Search for the cell housing the specified text and yield its [x, y] center coordinate. 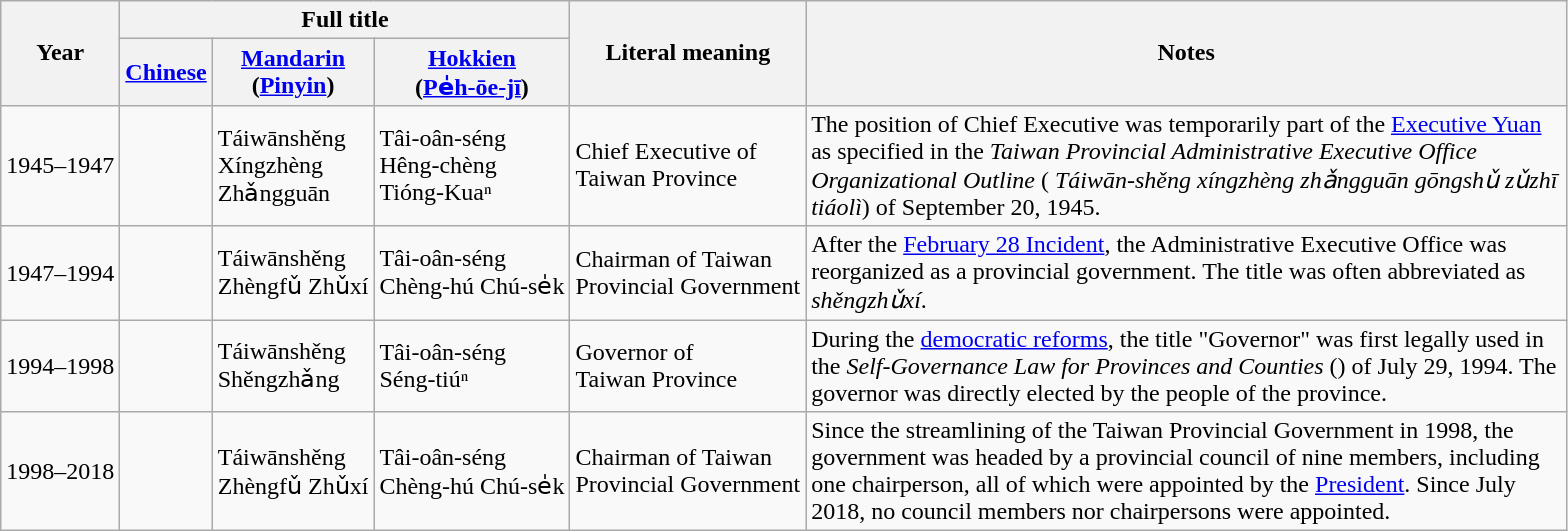
Governor ofTaiwan Province [688, 366]
1947–1994 [60, 273]
Chinese [166, 72]
Notes [1186, 54]
Literal meaning [688, 54]
1998–2018 [60, 472]
Tâi-oân-séngHêng-chèngTióng-Kuaⁿ [472, 166]
Year [60, 54]
TáiwānshěngXíngzhèngZhǎngguān [293, 166]
Chief Executive ofTaiwan Province [688, 166]
TáiwānshěngShěngzhǎng [293, 366]
Tâi-oân-séngSéng-tiúⁿ [472, 366]
Mandarin(Pinyin) [293, 72]
Hokkien(Pe̍h-ōe-jī) [472, 72]
1994–1998 [60, 366]
Full title [345, 20]
1945–1947 [60, 166]
